From the cell containing the given text, extract its center point as (X, Y) coordinate. 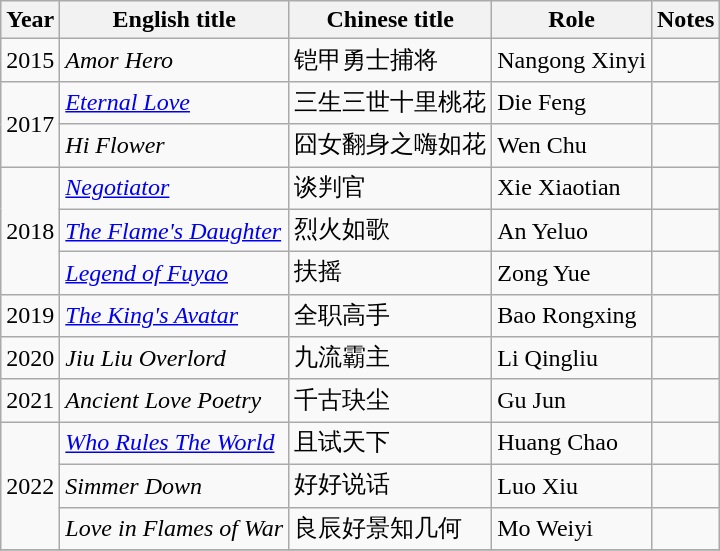
Amor Hero (174, 60)
Love in Flames of War (174, 528)
The Flame's Daughter (174, 230)
2017 (30, 124)
2021 (30, 400)
2020 (30, 358)
Zong Yue (572, 274)
三生三世十里桃花 (390, 102)
且试天下 (390, 444)
2015 (30, 60)
Who Rules The World (174, 444)
Li Qingliu (572, 358)
Notes (685, 20)
Legend of Fuyao (174, 274)
Die Feng (572, 102)
2018 (30, 230)
谈判官 (390, 188)
Luo Xiu (572, 486)
良辰好景知几何 (390, 528)
Mo Weiyi (572, 528)
好好说话 (390, 486)
扶摇 (390, 274)
烈火如歌 (390, 230)
Huang Chao (572, 444)
Hi Flower (174, 146)
2022 (30, 486)
Wen Chu (572, 146)
Ancient Love Poetry (174, 400)
Eternal Love (174, 102)
The King's Avatar (174, 316)
铠甲勇士捕将 (390, 60)
Jiu Liu Overlord (174, 358)
English title (174, 20)
2019 (30, 316)
全职高手 (390, 316)
Negotiator (174, 188)
Role (572, 20)
囧女翻身之嗨如花 (390, 146)
Xie Xiaotian (572, 188)
Nangong Xinyi (572, 60)
Chinese title (390, 20)
An Yeluo (572, 230)
Year (30, 20)
Bao Rongxing (572, 316)
Simmer Down (174, 486)
千古玦尘 (390, 400)
Gu Jun (572, 400)
九流霸主 (390, 358)
